Return the (X, Y) coordinate for the center point of the cell that contains the specified text.  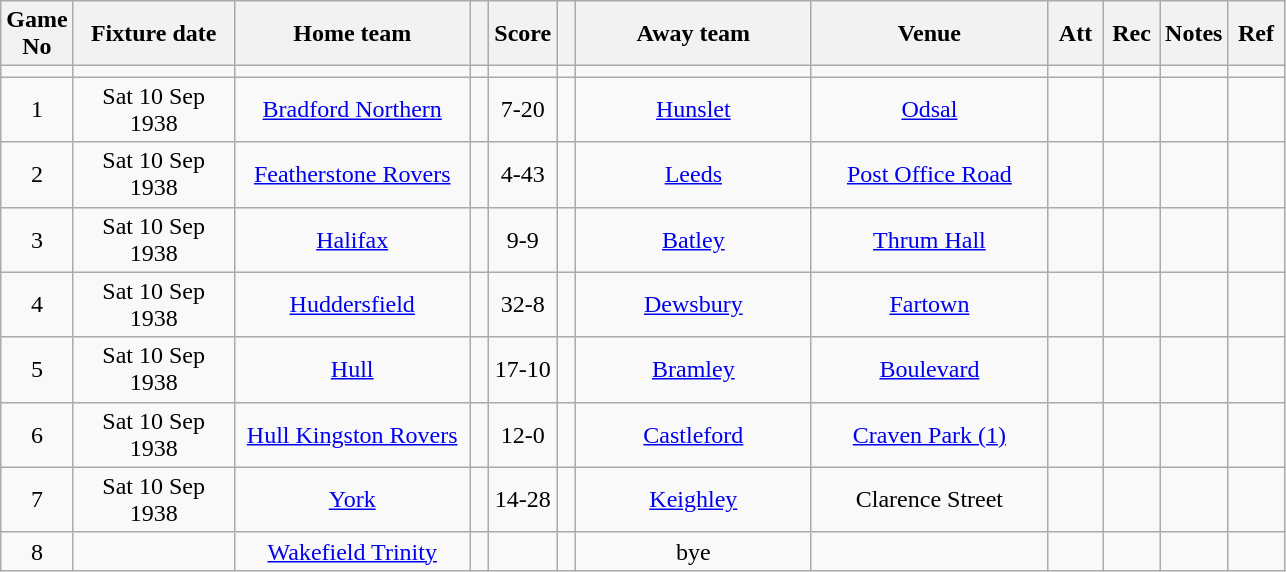
Att (1075, 34)
Venue (929, 34)
32-8 (523, 304)
Rec (1132, 34)
Leeds (693, 174)
2 (37, 174)
14-28 (523, 500)
Bradford Northern (352, 110)
Hull Kingston Rovers (352, 434)
6 (37, 434)
7 (37, 500)
Thrum Hall (929, 240)
1 (37, 110)
Odsal (929, 110)
York (352, 500)
Hunslet (693, 110)
Castleford (693, 434)
Clarence Street (929, 500)
Notes (1194, 34)
5 (37, 370)
Post Office Road (929, 174)
Craven Park (1) (929, 434)
bye (693, 551)
Batley (693, 240)
7-20 (523, 110)
Home team (352, 34)
Featherstone Rovers (352, 174)
Dewsbury (693, 304)
Score (523, 34)
17-10 (523, 370)
Ref (1256, 34)
Hull (352, 370)
Away team (693, 34)
Game No (37, 34)
Wakefield Trinity (352, 551)
8 (37, 551)
Bramley (693, 370)
Fartown (929, 304)
4 (37, 304)
Halifax (352, 240)
Keighley (693, 500)
3 (37, 240)
4-43 (523, 174)
Fixture date (154, 34)
9-9 (523, 240)
Huddersfield (352, 304)
Boulevard (929, 370)
12-0 (523, 434)
